Pinpoint the cell where the given text exists, returning its (X, Y) midpoint coordinate. 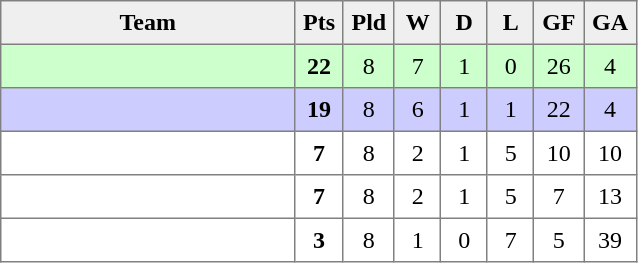
GA (610, 23)
19 (319, 110)
D (464, 23)
W (417, 23)
6 (417, 110)
Pts (319, 23)
3 (319, 240)
L (510, 23)
Pld (368, 23)
Team (148, 23)
39 (610, 240)
GF (559, 23)
13 (610, 197)
26 (559, 66)
